Find where the given text appears and provide that cell's center as [x, y] coordinate. 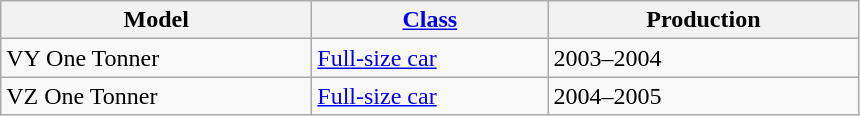
2004–2005 [704, 96]
Production [704, 20]
Model [156, 20]
VY One Tonner [156, 58]
VZ One Tonner [156, 96]
2003–2004 [704, 58]
Class [430, 20]
